Scan for the cell matching the given text and deliver its [X, Y] coordinate at center. 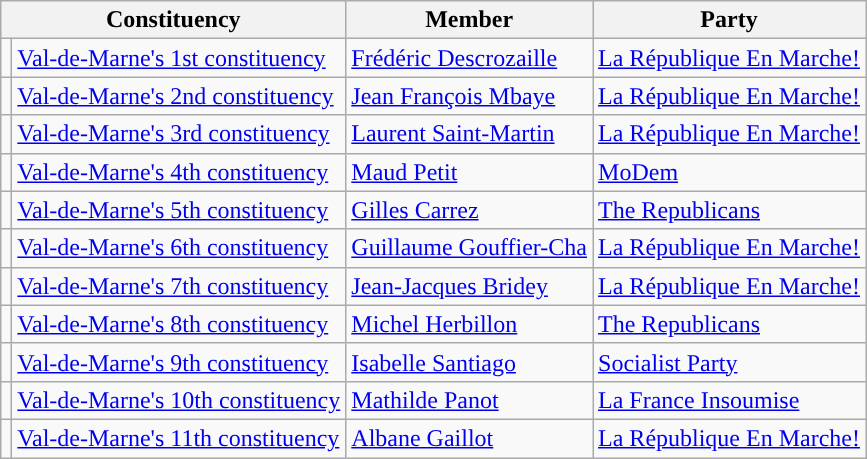
Jean-Jacques Bridey [470, 286]
Socialist Party [730, 362]
Albane Gaillot [470, 438]
Maud Petit [470, 172]
Member [470, 20]
Val-de-Marne's 4th constituency [179, 172]
Laurent Saint-Martin [470, 134]
Frédéric Descrozaille [470, 58]
Val-de-Marne's 10th constituency [179, 400]
Val-de-Marne's 9th constituency [179, 362]
Val-de-Marne's 2nd constituency [179, 96]
Guillaume Gouffier-Cha [470, 248]
Val-de-Marne's 8th constituency [179, 324]
Gilles Carrez [470, 210]
Val-de-Marne's 1st constituency [179, 58]
Party [730, 20]
Val-de-Marne's 7th constituency [179, 286]
Val-de-Marne's 6th constituency [179, 248]
MoDem [730, 172]
Michel Herbillon [470, 324]
Isabelle Santiago [470, 362]
La France Insoumise [730, 400]
Jean François Mbaye [470, 96]
Val-de-Marne's 5th constituency [179, 210]
Val-de-Marne's 11th constituency [179, 438]
Constituency [174, 20]
Mathilde Panot [470, 400]
Val-de-Marne's 3rd constituency [179, 134]
